For the text-containing cell, return its midpoint in [X, Y] coordinate format. 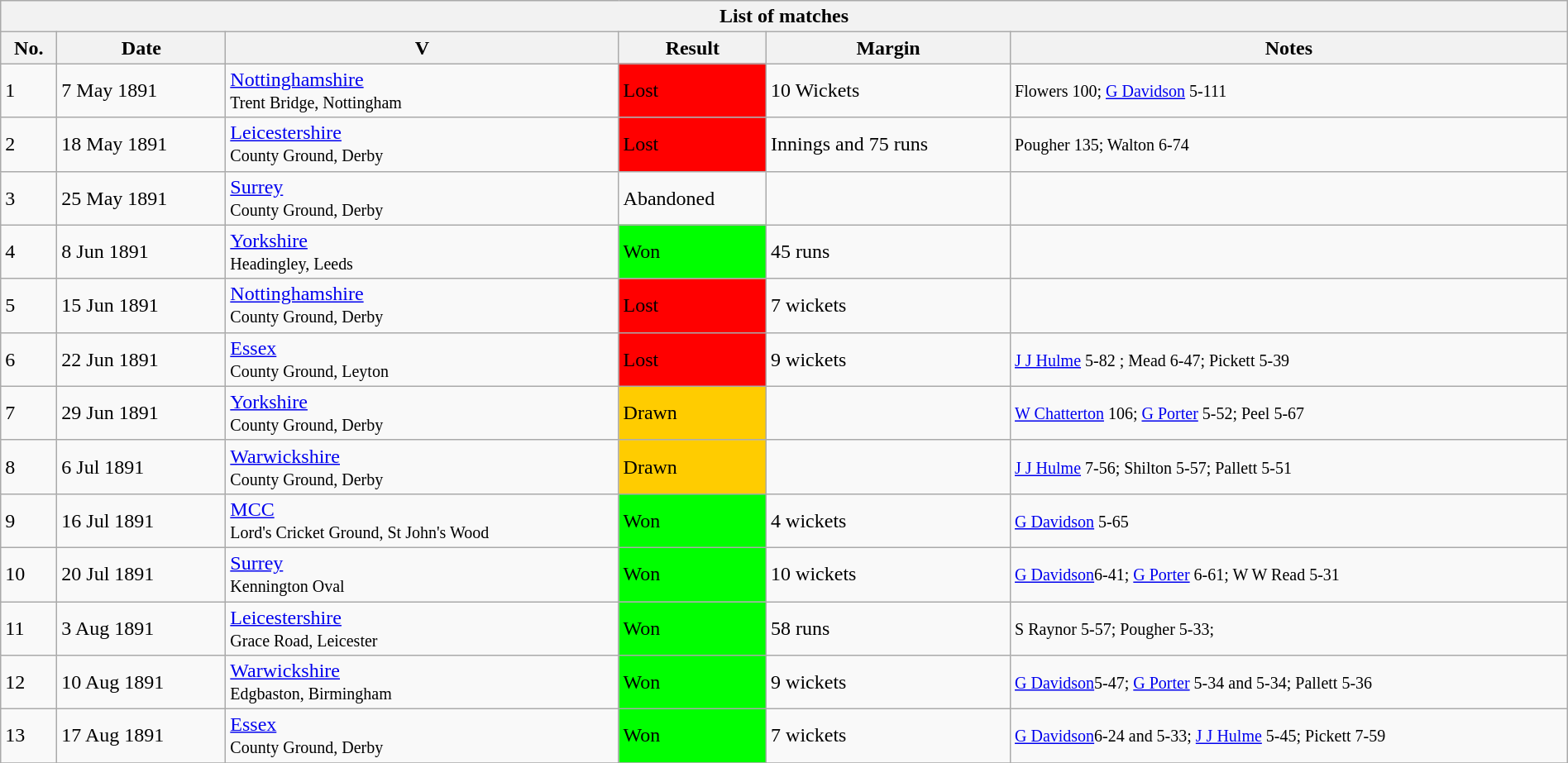
18 May 1891 [141, 144]
Surrey Kennington Oval [422, 574]
6 Jul 1891 [141, 466]
Abandoned [693, 198]
V [422, 48]
Yorkshire County Ground, Derby [422, 413]
8 Jun 1891 [141, 251]
Surrey County Ground, Derby [422, 198]
45 runs [888, 251]
4 [29, 251]
3 [29, 198]
J J Hulme 5-82 ; Mead 6-47; Pickett 5-39 [1289, 359]
20 Jul 1891 [141, 574]
16 Jul 1891 [141, 521]
12 [29, 683]
Nottinghamshire Trent Bridge, Nottingham [422, 91]
Nottinghamshire County Ground, Derby [422, 306]
Result [693, 48]
22 Jun 1891 [141, 359]
8 [29, 466]
MCC Lord's Cricket Ground, St John's Wood [422, 521]
Leicestershire County Ground, Derby [422, 144]
Essex County Ground, Leyton [422, 359]
Warwickshire Edgbaston, Birmingham [422, 683]
Leicestershire Grace Road, Leicester [422, 628]
13 [29, 736]
G Davidson 5-65 [1289, 521]
17 Aug 1891 [141, 736]
Yorkshire Headingley, Leeds [422, 251]
No. [29, 48]
5 [29, 306]
6 [29, 359]
G Davidson6-24 and 5-33; J J Hulme 5-45; Pickett 7-59 [1289, 736]
4 wickets [888, 521]
7 [29, 413]
29 Jun 1891 [141, 413]
Pougher 135; Walton 6-74 [1289, 144]
Date [141, 48]
9 [29, 521]
3 Aug 1891 [141, 628]
10 wickets [888, 574]
Innings and 75 runs [888, 144]
Margin [888, 48]
15 Jun 1891 [141, 306]
Essex County Ground, Derby [422, 736]
58 runs [888, 628]
2 [29, 144]
Warwickshire County Ground, Derby [422, 466]
25 May 1891 [141, 198]
G Davidson5-47; G Porter 5-34 and 5-34; Pallett 5-36 [1289, 683]
G Davidson6-41; G Porter 6-61; W W Read 5-31 [1289, 574]
List of matches [784, 17]
Notes [1289, 48]
10 Wickets [888, 91]
W Chatterton 106; G Porter 5-52; Peel 5-67 [1289, 413]
11 [29, 628]
1 [29, 91]
10 Aug 1891 [141, 683]
Flowers 100; G Davidson 5-111 [1289, 91]
J J Hulme 7-56; Shilton 5-57; Pallett 5-51 [1289, 466]
10 [29, 574]
S Raynor 5-57; Pougher 5-33; [1289, 628]
7 May 1891 [141, 91]
